From the cell containing the given text, extract its center point as (X, Y) coordinate. 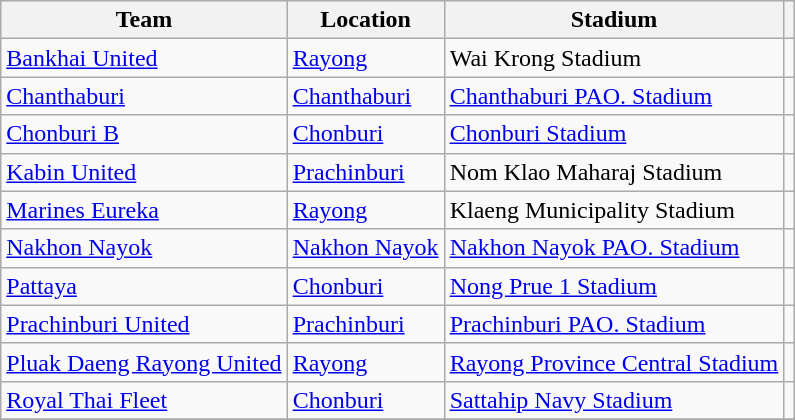
Nong Prue 1 Stadium (614, 286)
Chanthaburi PAO. Stadium (614, 96)
Prachinburi United (144, 324)
Chonburi Stadium (614, 134)
Royal Thai Fleet (144, 400)
Location (366, 20)
Bankhai United (144, 58)
Rayong Province Central Stadium (614, 362)
Stadium (614, 20)
Kabin United (144, 172)
Pattaya (144, 286)
Nom Klao Maharaj Stadium (614, 172)
Pluak Daeng Rayong United (144, 362)
Chonburi B (144, 134)
Wai Krong Stadium (614, 58)
Sattahip Navy Stadium (614, 400)
Team (144, 20)
Klaeng Municipality Stadium (614, 210)
Nakhon Nayok PAO. Stadium (614, 248)
Marines Eureka (144, 210)
Prachinburi PAO. Stadium (614, 324)
